Capture the cell that displays the provided text and extract its [X, Y] central coordinate. 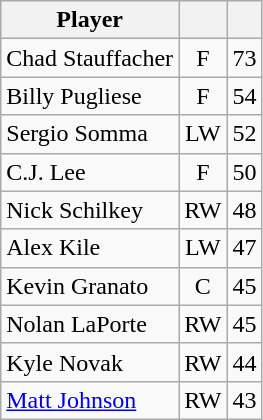
Player [90, 20]
C.J. Lee [90, 172]
47 [244, 248]
43 [244, 400]
Billy Pugliese [90, 96]
Sergio Somma [90, 134]
Matt Johnson [90, 400]
52 [244, 134]
44 [244, 362]
Nolan LaPorte [90, 324]
Chad Stauffacher [90, 58]
48 [244, 210]
50 [244, 172]
54 [244, 96]
73 [244, 58]
C [203, 286]
Alex Kile [90, 248]
Nick Schilkey [90, 210]
Kevin Granato [90, 286]
Kyle Novak [90, 362]
